For the text-containing cell, return its midpoint in (X, Y) coordinate format. 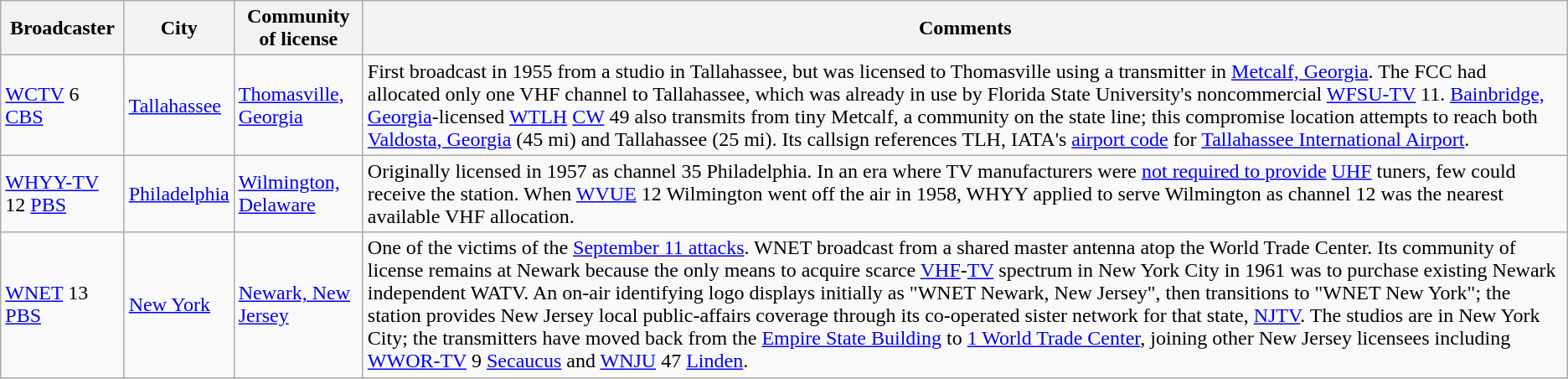
Tallahassee (179, 106)
Newark, New Jersey (298, 305)
Philadelphia (179, 194)
Comments (965, 29)
WHYY-TV 12 PBS (62, 194)
WCTV 6 CBS (62, 106)
Wilmington, Delaware (298, 194)
City (179, 29)
New York (179, 305)
Broadcaster (62, 29)
Thomasville, Georgia (298, 106)
Community of license (298, 29)
WNET 13 PBS (62, 305)
